Find where the given text appears and provide that cell's center as (x, y) coordinate. 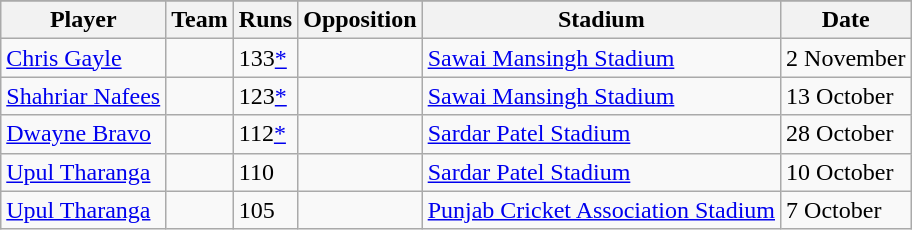
110 (265, 172)
10 October (846, 172)
123* (265, 96)
7 October (846, 210)
Shahriar Nafees (84, 96)
Player (84, 20)
112* (265, 134)
133* (265, 58)
Dwayne Bravo (84, 134)
13 October (846, 96)
Punjab Cricket Association Stadium (601, 210)
Team (200, 20)
Opposition (360, 20)
Date (846, 20)
2 November (846, 58)
Stadium (601, 20)
Runs (265, 20)
105 (265, 210)
Chris Gayle (84, 58)
28 October (846, 134)
